Scan for the cell matching the given text and deliver its [x, y] coordinate at center. 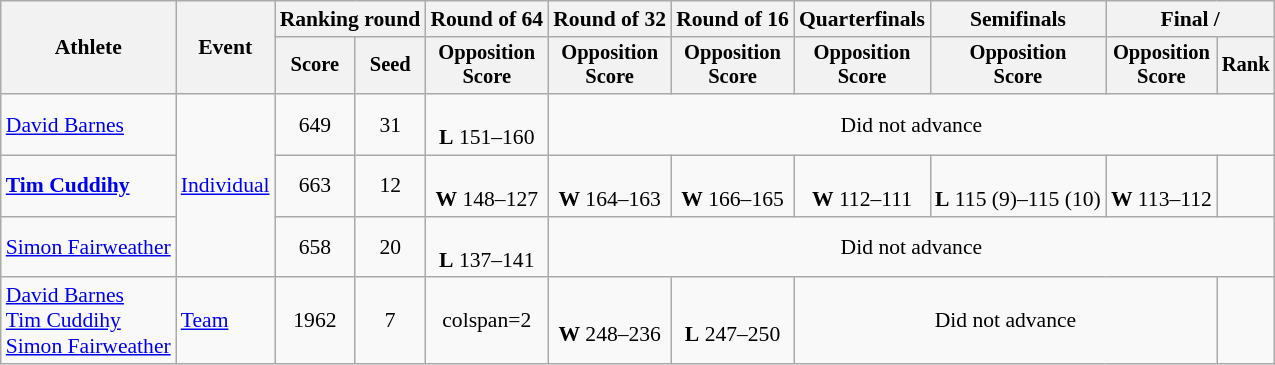
David Barnes [88, 124]
L 151–160 [486, 124]
Round of 16 [732, 19]
Simon Fairweather [88, 248]
663 [316, 186]
Final / [1190, 19]
L 115 (9)–115 (10) [1018, 186]
658 [316, 248]
Score [316, 66]
Individual [226, 186]
20 [390, 248]
Rank [1246, 66]
W 166–165 [732, 186]
Event [226, 48]
W 164–163 [610, 186]
W 112–111 [862, 186]
31 [390, 124]
Team [226, 322]
W 113–112 [1162, 186]
1962 [316, 322]
Seed [390, 66]
12 [390, 186]
7 [390, 322]
Tim Cuddihy [88, 186]
colspan=2 [486, 322]
Quarterfinals [862, 19]
David BarnesTim CuddihySimon Fairweather [88, 322]
W 248–236 [610, 322]
649 [316, 124]
L 247–250 [732, 322]
Semifinals [1018, 19]
W 148–127 [486, 186]
Athlete [88, 48]
Round of 32 [610, 19]
Round of 64 [486, 19]
Ranking round [350, 19]
L 137–141 [486, 248]
